Search for the cell housing the specified text and yield its (X, Y) center coordinate. 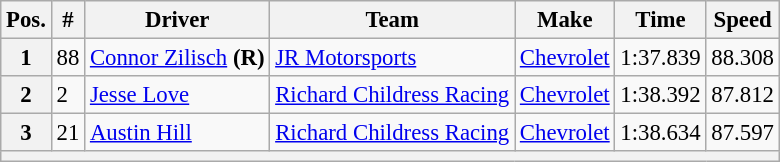
1 (26, 58)
Time (660, 20)
1:38.392 (660, 95)
1:37.839 (660, 58)
87.812 (742, 95)
Speed (742, 20)
21 (68, 133)
Connor Zilisch (R) (178, 58)
87.597 (742, 133)
JR Motorsports (392, 58)
88.308 (742, 58)
Make (565, 20)
# (68, 20)
88 (68, 58)
Austin Hill (178, 133)
1:38.634 (660, 133)
Driver (178, 20)
Jesse Love (178, 95)
Pos. (26, 20)
3 (26, 133)
Team (392, 20)
